Locate the cell with the specified text and output its [X, Y] center coordinate. 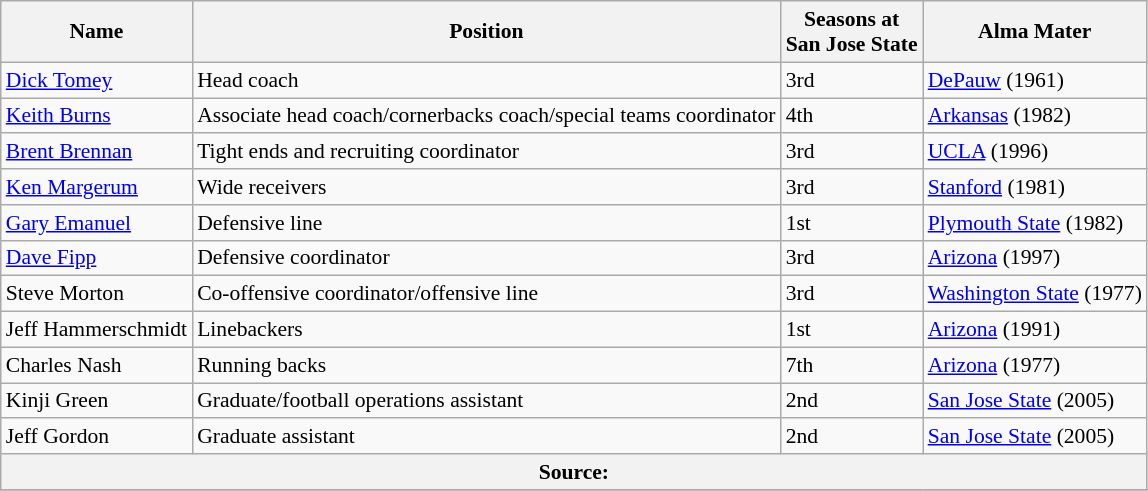
Associate head coach/cornerbacks coach/special teams coordinator [486, 116]
Arizona (1977) [1035, 365]
7th [852, 365]
Alma Mater [1035, 32]
Jeff Gordon [96, 437]
Plymouth State (1982) [1035, 223]
Seasons atSan Jose State [852, 32]
4th [852, 116]
Linebackers [486, 330]
Brent Brennan [96, 152]
Dave Fipp [96, 258]
Running backs [486, 365]
Steve Morton [96, 294]
Position [486, 32]
Co-offensive coordinator/offensive line [486, 294]
Washington State (1977) [1035, 294]
Wide receivers [486, 187]
Dick Tomey [96, 80]
Defensive line [486, 223]
Name [96, 32]
Charles Nash [96, 365]
UCLA (1996) [1035, 152]
Ken Margerum [96, 187]
Source: [574, 472]
Jeff Hammerschmidt [96, 330]
Arizona (1991) [1035, 330]
Tight ends and recruiting coordinator [486, 152]
DePauw (1961) [1035, 80]
Kinji Green [96, 401]
Stanford (1981) [1035, 187]
Gary Emanuel [96, 223]
Arizona (1997) [1035, 258]
Keith Burns [96, 116]
Arkansas (1982) [1035, 116]
Defensive coordinator [486, 258]
Graduate assistant [486, 437]
Head coach [486, 80]
Graduate/football operations assistant [486, 401]
